Pinpoint the cell where the given text exists, returning its (x, y) midpoint coordinate. 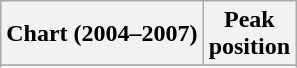
Peakposition (249, 34)
Chart (2004–2007) (102, 34)
